Detect which cell encompasses the target text, then output its [x, y] center coordinate. 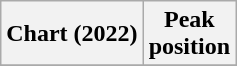
Peakposition [189, 34]
Chart (2022) [72, 34]
